Locate the cell with the specified text and output its (x, y) center coordinate. 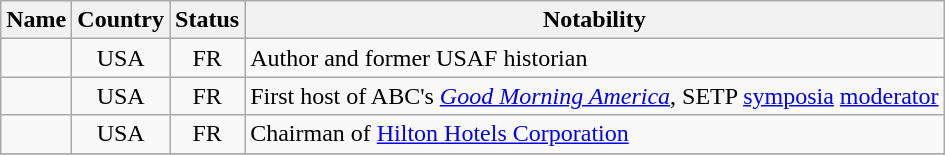
Author and former USAF historian (594, 58)
Name (36, 20)
Status (208, 20)
Country (121, 20)
First host of ABC's Good Morning America, SETP symposia moderator (594, 96)
Notability (594, 20)
Chairman of Hilton Hotels Corporation (594, 134)
